Find where the given text appears and provide that cell's center as (x, y) coordinate. 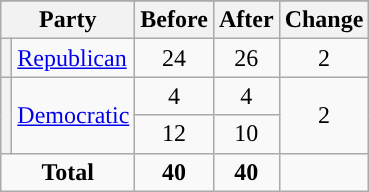
After (246, 20)
10 (246, 134)
12 (174, 134)
Before (174, 20)
26 (246, 58)
24 (174, 58)
Democratic (74, 115)
Total (68, 172)
Party (68, 20)
Change (324, 20)
Republican (74, 58)
